Detect which cell encompasses the target text, then output its [X, Y] center coordinate. 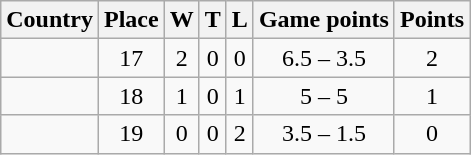
5 – 5 [324, 96]
Country [50, 20]
W [182, 20]
L [240, 20]
T [212, 20]
18 [131, 96]
Points [432, 20]
6.5 – 3.5 [324, 58]
Game points [324, 20]
3.5 – 1.5 [324, 134]
Place [131, 20]
17 [131, 58]
19 [131, 134]
